Provide the (X, Y) coordinate of the cell's center where the given text is located.  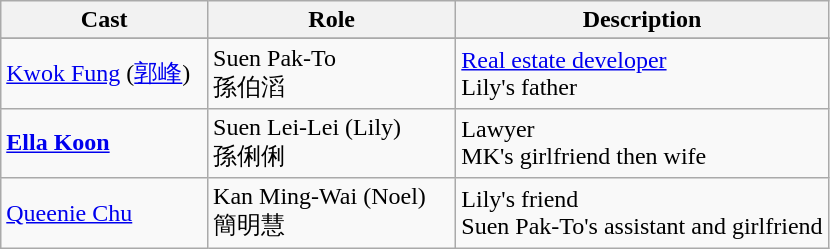
Real estate developerLily's father (642, 74)
Cast (104, 20)
Kwok Fung (郭峰) (104, 74)
Role (332, 20)
Kan Ming-Wai (Noel)簡明慧 (332, 213)
Queenie Chu (104, 213)
Ella Koon (104, 143)
Suen Lei-Lei (Lily)孫俐俐 (332, 143)
Suen Pak-To孫伯滔 (332, 74)
Description (642, 20)
LawyerMK's girlfriend then wife (642, 143)
Lily's friendSuen Pak-To's assistant and girlfriend (642, 213)
